Determine the [x, y] coordinate at the center of the cell enclosing the given text.  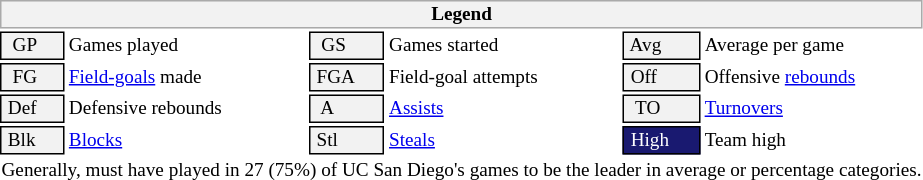
TO [662, 108]
GS [347, 46]
Blk [32, 140]
GP [32, 46]
Def [32, 108]
Team high [813, 140]
Avg [662, 46]
FG [32, 77]
High [662, 140]
Field-goals made [186, 77]
Games started [504, 46]
FGA [347, 77]
Field-goal attempts [504, 77]
Steals [504, 140]
Off [662, 77]
Average per game [813, 46]
Offensive rebounds [813, 77]
Turnovers [813, 108]
Blocks [186, 140]
Stl [347, 140]
Defensive rebounds [186, 108]
Legend [462, 14]
A [347, 108]
Games played [186, 46]
Assists [504, 108]
